Detect which cell encompasses the target text, then output its [x, y] center coordinate. 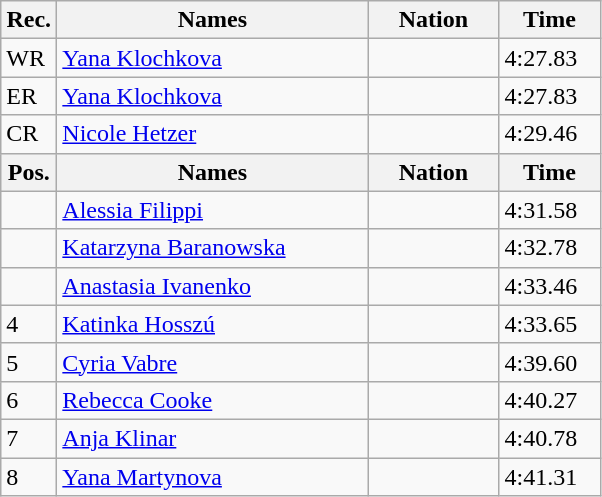
Anja Klinar [212, 438]
Pos. [29, 172]
Katinka Hosszú [212, 324]
Rebecca Cooke [212, 400]
7 [29, 438]
4:40.27 [550, 400]
8 [29, 477]
4:41.31 [550, 477]
WR [29, 58]
4 [29, 324]
Nicole Hetzer [212, 134]
4:29.46 [550, 134]
5 [29, 362]
Anastasia Ivanenko [212, 286]
4:32.78 [550, 248]
Yana Martynova [212, 477]
Rec. [29, 20]
ER [29, 96]
4:33.46 [550, 286]
4:40.78 [550, 438]
Cyria Vabre [212, 362]
4:33.65 [550, 324]
CR [29, 134]
Katarzyna Baranowska [212, 248]
4:39.60 [550, 362]
4:31.58 [550, 210]
Alessia Filippi [212, 210]
6 [29, 400]
